Detect which cell encompasses the target text, then output its (X, Y) center coordinate. 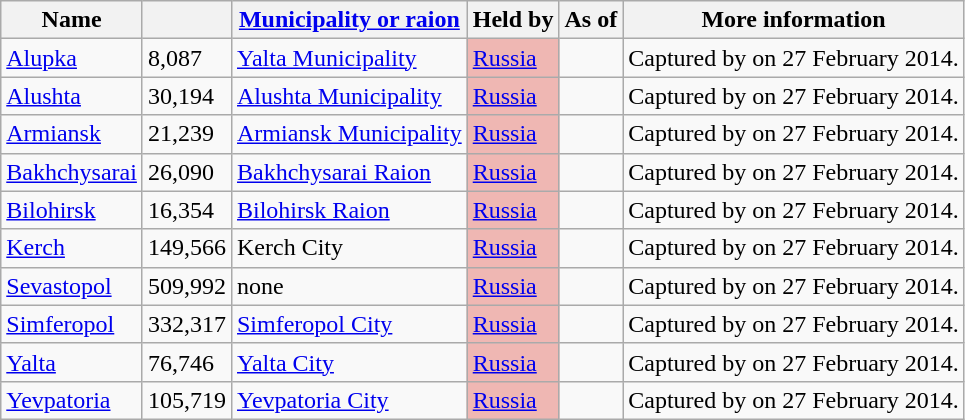
Armiansk (72, 134)
16,354 (186, 210)
105,719 (186, 400)
149,566 (186, 248)
Held by (513, 20)
8,087 (186, 58)
Bakhchysarai (72, 172)
Alushta Municipality (349, 96)
Alupka (72, 58)
Name (72, 20)
Yalta (72, 362)
Bakhchysarai Raion (349, 172)
As of (591, 20)
21,239 (186, 134)
Municipality or raion (349, 20)
26,090 (186, 172)
Kerch (72, 248)
Armiansk Municipality (349, 134)
Simferopol City (349, 324)
332,317 (186, 324)
Sevastopol (72, 286)
30,194 (186, 96)
Yevpatoria (72, 400)
none (349, 286)
Yevpatoria City (349, 400)
Kerch City (349, 248)
Yalta Municipality (349, 58)
Yalta City (349, 362)
76,746 (186, 362)
Bilohirsk (72, 210)
Bilohirsk Raion (349, 210)
509,992 (186, 286)
More information (794, 20)
Simferopol (72, 324)
Alushta (72, 96)
